Identify which cell holds the provided text, then report its (x, y) central coordinate. 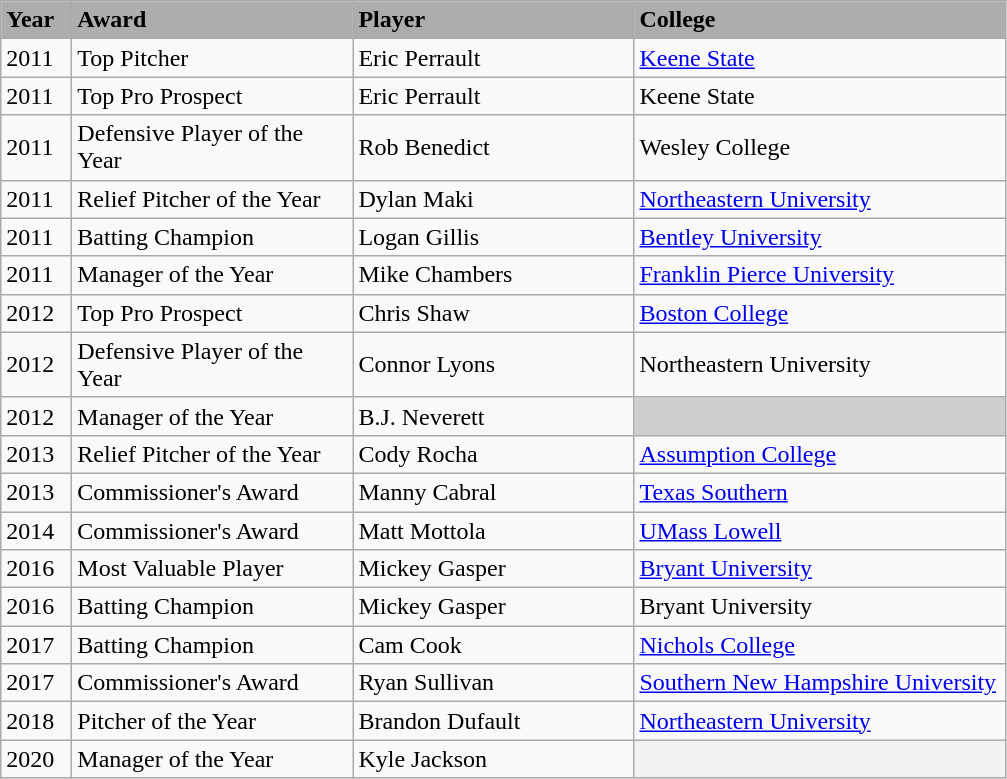
Boston College (820, 313)
Award (212, 20)
2014 (36, 531)
UMass Lowell (820, 531)
Nichols College (820, 645)
Pitcher of the Year (212, 721)
Chris Shaw (494, 313)
Ryan Sullivan (494, 683)
Cam Cook (494, 645)
Brandon Dufault (494, 721)
Wesley College (820, 148)
Player (494, 20)
Assumption College (820, 454)
Rob Benedict (494, 148)
College (820, 20)
Mike Chambers (494, 275)
Dylan Maki (494, 199)
2018 (36, 721)
Logan Gillis (494, 237)
Kyle Jackson (494, 759)
Bentley University (820, 237)
Cody Rocha (494, 454)
Most Valuable Player (212, 569)
Texas Southern (820, 492)
Manny Cabral (494, 492)
Top Pitcher (212, 58)
B.J. Neverett (494, 416)
Southern New Hampshire University (820, 683)
Franklin Pierce University (820, 275)
Matt Mottola (494, 531)
Year (36, 20)
Connor Lyons (494, 364)
2020 (36, 759)
